Find where the given text appears and provide that cell's center as (x, y) coordinate. 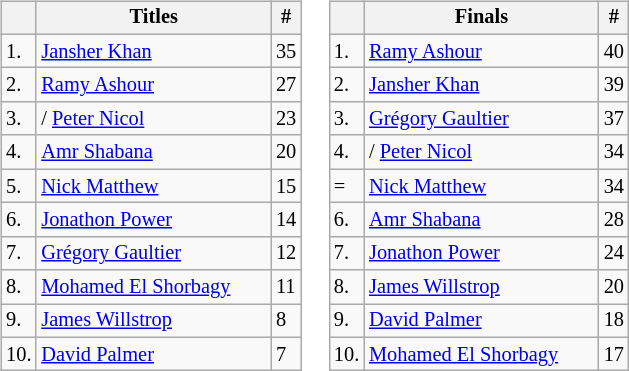
18 (614, 321)
35 (286, 51)
39 (614, 85)
17 (614, 354)
= (346, 186)
27 (286, 85)
12 (286, 253)
23 (286, 119)
40 (614, 51)
5. (18, 186)
Finals (482, 18)
8 (286, 321)
11 (286, 287)
Titles (154, 18)
15 (286, 186)
28 (614, 220)
37 (614, 119)
24 (614, 253)
14 (286, 220)
7 (286, 354)
